Return the [x, y] coordinate for the center point of the cell that contains the specified text.  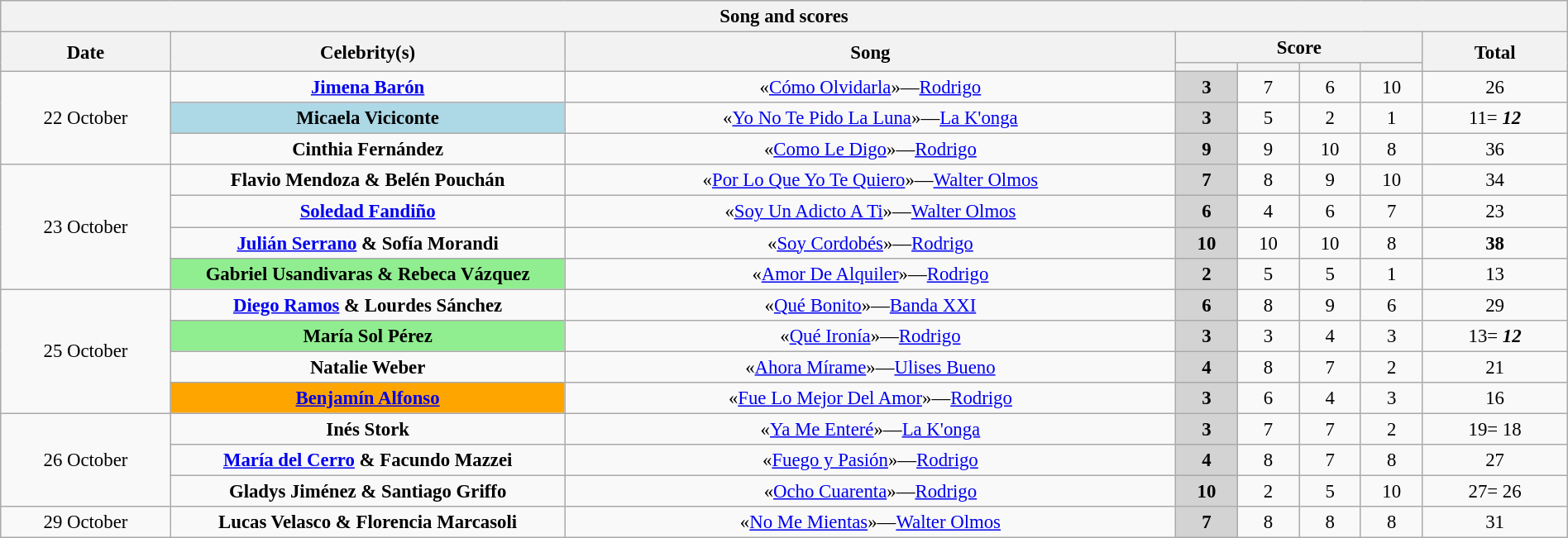
«Fue Lo Mejor Del Amor»—Rodrigo [870, 398]
Song and scores [784, 17]
«Qué Ironía»—Rodrigo [870, 336]
26 [1495, 88]
Flavio Mendoza & Belén Pouchán [367, 181]
34 [1495, 181]
«Como Le Digo»—Rodrigo [870, 150]
Natalie Weber [367, 367]
«Ocho Cuarenta»—Rodrigo [870, 491]
Score [1299, 48]
«Soy Un Adicto A Ti»—Walter Olmos [870, 212]
«Por Lo Que Yo Te Quiero»—Walter Olmos [870, 181]
13 [1495, 274]
Benjamín Alfonso [367, 398]
16 [1495, 398]
Celebrity(s) [367, 52]
13= 12 [1495, 336]
«Qué Bonito»—Banda XXI [870, 305]
«Cómo Olvidarla»—Rodrigo [870, 88]
36 [1495, 150]
Lucas Velasco & Florencia Marcasoli [367, 522]
«Ahora Mírame»—Ulises Bueno [870, 367]
19= 18 [1495, 429]
Jimena Barón [367, 88]
«Soy Cordobés»—Rodrigo [870, 243]
23 [1495, 212]
23 October [86, 227]
Soledad Fandiño [367, 212]
Cinthia Fernández [367, 150]
27= 26 [1495, 491]
María del Cerro & Facundo Mazzei [367, 460]
29 [1495, 305]
«No Me Mientas»—Walter Olmos [870, 522]
«Amor De Alquiler»—Rodrigo [870, 274]
29 October [86, 522]
26 October [86, 459]
21 [1495, 367]
22 October [86, 119]
«Ya Me Enteré»—La K'onga [870, 429]
27 [1495, 460]
María Sol Pérez [367, 336]
25 October [86, 351]
Gladys Jiménez & Santiago Griffo [367, 491]
Date [86, 52]
38 [1495, 243]
«Fuego y Pasión»—Rodrigo [870, 460]
11= 12 [1495, 118]
«Yo No Te Pido La Luna»—La K'onga [870, 118]
Julián Serrano & Sofía Morandi [367, 243]
Total [1495, 52]
Micaela Viciconte [367, 118]
Song [870, 52]
Gabriel Usandivaras & Rebeca Vázquez [367, 274]
Inés Stork [367, 429]
31 [1495, 522]
Diego Ramos & Lourdes Sánchez [367, 305]
